For the text-containing cell, return its midpoint in [x, y] coordinate format. 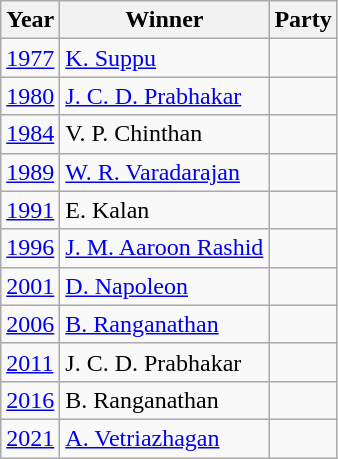
1991 [30, 210]
2011 [30, 362]
2021 [30, 438]
2016 [30, 400]
D. Napoleon [164, 286]
1984 [30, 134]
E. Kalan [164, 210]
A. Vetriazhagan [164, 438]
1980 [30, 96]
Party [303, 20]
Year [30, 20]
2006 [30, 324]
V. P. Chinthan [164, 134]
K. Suppu [164, 58]
Winner [164, 20]
J. M. Aaroon Rashid [164, 248]
2001 [30, 286]
1996 [30, 248]
W. R. Varadarajan [164, 172]
1977 [30, 58]
1989 [30, 172]
